Output the [x, y] coordinate of the center of the cell containing the given text.  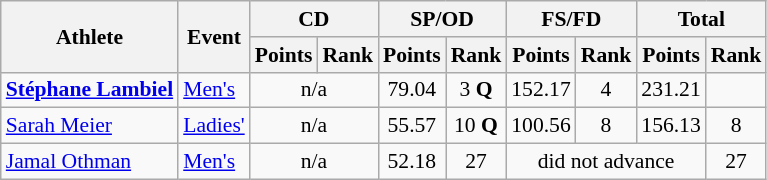
FS/FD [571, 19]
4 [606, 90]
SP/OD [442, 19]
3 Q [476, 90]
231.21 [670, 90]
did not advance [606, 162]
79.04 [412, 90]
Ladies' [214, 126]
Sarah Meier [90, 126]
Stéphane Lambiel [90, 90]
152.17 [540, 90]
CD [314, 19]
156.13 [670, 126]
10 Q [476, 126]
52.18 [412, 162]
Jamal Othman [90, 162]
100.56 [540, 126]
55.57 [412, 126]
Total [701, 19]
Athlete [90, 36]
Event [214, 36]
